Detect which cell encompasses the target text, then output its (X, Y) center coordinate. 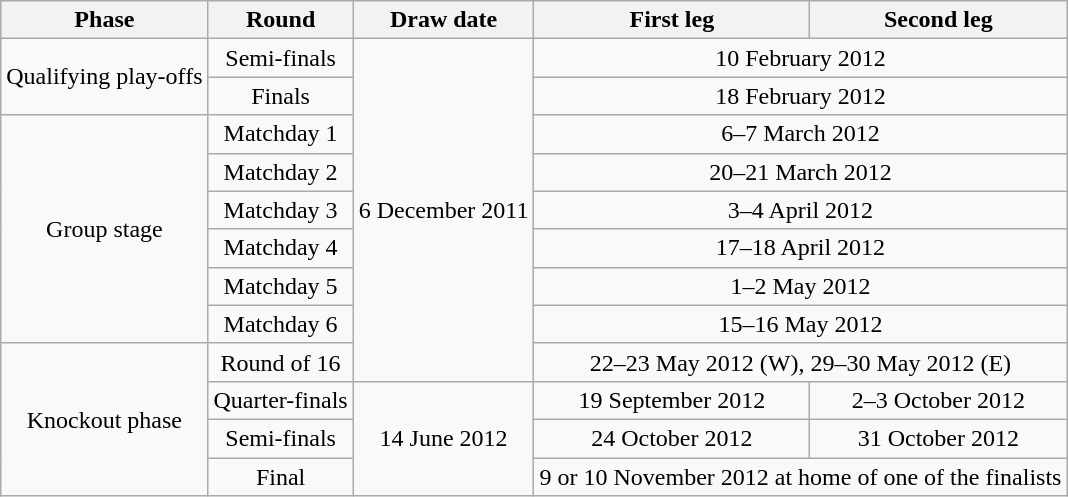
18 February 2012 (800, 96)
Second leg (938, 20)
6–7 March 2012 (800, 134)
24 October 2012 (672, 438)
9 or 10 November 2012 at home of one of the finalists (800, 477)
31 October 2012 (938, 438)
14 June 2012 (444, 438)
2–3 October 2012 (938, 400)
Phase (104, 20)
10 February 2012 (800, 58)
Round of 16 (280, 362)
Matchday 2 (280, 172)
Quarter-finals (280, 400)
3–4 April 2012 (800, 210)
Matchday 6 (280, 324)
Group stage (104, 229)
20–21 March 2012 (800, 172)
Knockout phase (104, 419)
First leg (672, 20)
Round (280, 20)
Draw date (444, 20)
17–18 April 2012 (800, 248)
1–2 May 2012 (800, 286)
Matchday 5 (280, 286)
6 December 2011 (444, 210)
19 September 2012 (672, 400)
Finals (280, 96)
Matchday 1 (280, 134)
15–16 May 2012 (800, 324)
Qualifying play-offs (104, 77)
Matchday 3 (280, 210)
22–23 May 2012 (W), 29–30 May 2012 (E) (800, 362)
Final (280, 477)
Matchday 4 (280, 248)
